Detect which cell encompasses the target text, then output its [X, Y] center coordinate. 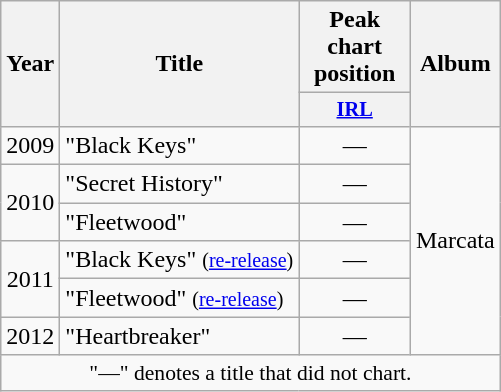
2009 [30, 145]
2012 [30, 336]
Peak chart position [355, 47]
Title [180, 64]
2010 [30, 203]
Year [30, 64]
"Heartbreaker" [180, 336]
Marcata [455, 240]
"Fleetwood" [180, 222]
"—" denotes a title that did not chart. [250, 373]
IRL [355, 110]
"Black Keys" (re-release) [180, 260]
2011 [30, 279]
Album [455, 64]
"Secret History" [180, 184]
"Black Keys" [180, 145]
"Fleetwood" (re-release) [180, 298]
